Locate the cell with the specified text and output its [x, y] center coordinate. 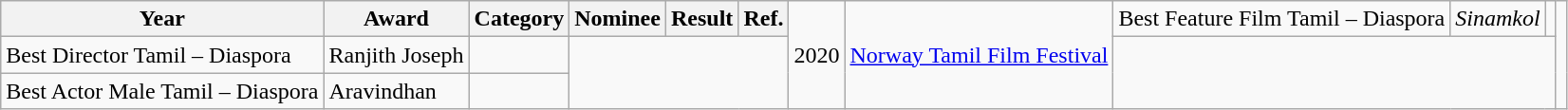
Ranjith Joseph [397, 55]
Best Actor Male Tamil – Diaspora [162, 91]
Category [519, 19]
Year [162, 19]
Result [701, 19]
2020 [816, 55]
Best Director Tamil – Diaspora [162, 55]
Nominee [618, 19]
Award [397, 19]
Ref. [763, 19]
Aravindhan [397, 91]
Best Feature Film Tamil – Diaspora [1281, 19]
Norway Tamil Film Festival [980, 55]
Sinamkol [1498, 19]
